From the cell containing the given text, extract its center point as (X, Y) coordinate. 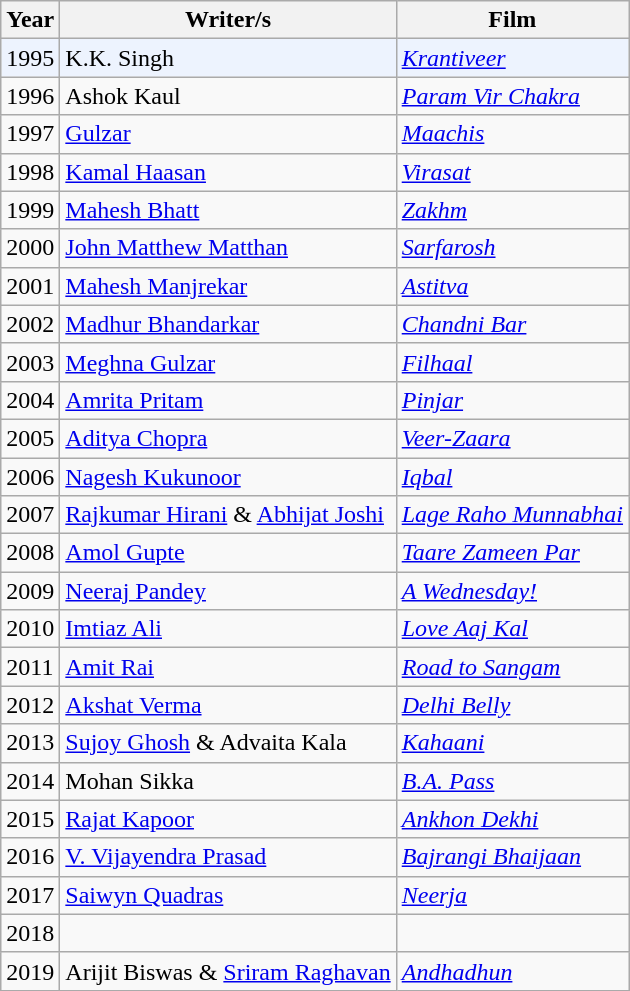
Gulzar (228, 134)
Filhaal (512, 362)
2011 (30, 667)
2012 (30, 705)
A Wednesday! (512, 591)
Amit Rai (228, 667)
Krantiveer (512, 58)
Road to Sangam (512, 667)
Zakhm (512, 210)
Chandni Bar (512, 324)
2009 (30, 591)
Kahaani (512, 743)
Astitva (512, 286)
1995 (30, 58)
Maachis (512, 134)
1998 (30, 172)
Arijit Biswas & Sriram Raghavan (228, 971)
Film (512, 20)
1997 (30, 134)
Neeraj Pandey (228, 591)
Amrita Pritam (228, 400)
Lage Raho Munnabhai (512, 515)
Akshat Verma (228, 705)
Year (30, 20)
Ashok Kaul (228, 96)
1999 (30, 210)
2018 (30, 933)
K.K. Singh (228, 58)
Pinjar (512, 400)
Andhadhun (512, 971)
Iqbal (512, 477)
Mahesh Bhatt (228, 210)
2003 (30, 362)
1996 (30, 96)
John Matthew Matthan (228, 248)
Rajat Kapoor (228, 819)
Sarfarosh (512, 248)
V. Vijayendra Prasad (228, 857)
Rajkumar Hirani & Abhijat Joshi (228, 515)
2000 (30, 248)
Meghna Gulzar (228, 362)
Neerja (512, 895)
2007 (30, 515)
Bajrangi Bhaijaan (512, 857)
2002 (30, 324)
2016 (30, 857)
Mahesh Manjrekar (228, 286)
2008 (30, 553)
Aditya Chopra (228, 438)
B.A. Pass (512, 781)
Imtiaz Ali (228, 629)
2006 (30, 477)
Param Vir Chakra (512, 96)
Veer-Zaara (512, 438)
2001 (30, 286)
Love Aaj Kal (512, 629)
Saiwyn Quadras (228, 895)
Delhi Belly (512, 705)
Nagesh Kukunoor (228, 477)
2015 (30, 819)
Ankhon Dekhi (512, 819)
Mohan Sikka (228, 781)
Sujoy Ghosh & Advaita Kala (228, 743)
2019 (30, 971)
2005 (30, 438)
Writer/s (228, 20)
Amol Gupte (228, 553)
Virasat (512, 172)
Madhur Bhandarkar (228, 324)
2014 (30, 781)
2013 (30, 743)
Kamal Haasan (228, 172)
2017 (30, 895)
Taare Zameen Par (512, 553)
2004 (30, 400)
2010 (30, 629)
